Identify which cell holds the provided text, then report its (X, Y) central coordinate. 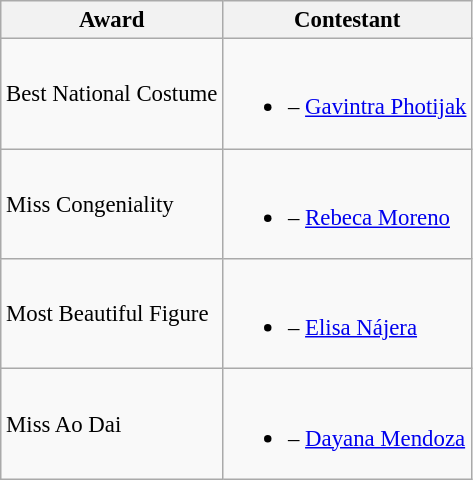
Best National Costume (112, 94)
Most Beautiful Figure (112, 314)
Miss Ao Dai (112, 424)
Contestant (348, 20)
Miss Congeniality (112, 204)
– Rebeca Moreno (348, 204)
– Dayana Mendoza (348, 424)
Award (112, 20)
– Elisa Nájera (348, 314)
– Gavintra Photijak (348, 94)
